For the text-containing cell, return its midpoint in (x, y) coordinate format. 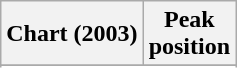
Chart (2003) (72, 34)
Peakposition (189, 34)
